Return the [X, Y] coordinate for the center point of the cell that contains the specified text.  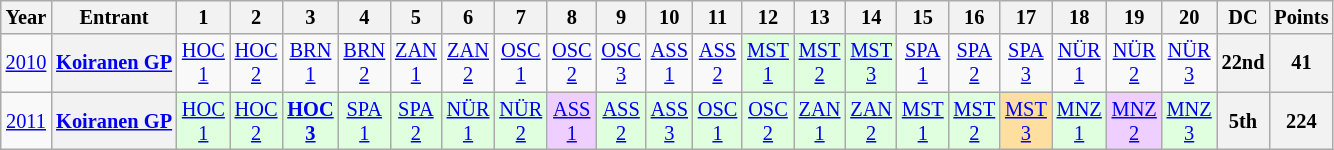
Entrant [114, 17]
BRN1 [310, 63]
4 [365, 17]
20 [1190, 17]
41 [1301, 63]
3 [310, 17]
18 [1080, 17]
12 [768, 17]
MNZ1 [1080, 121]
11 [718, 17]
6 [468, 17]
5 [416, 17]
15 [923, 17]
8 [572, 17]
DC [1244, 17]
19 [1134, 17]
BRN2 [365, 63]
224 [1301, 121]
5th [1244, 121]
17 [1026, 17]
22nd [1244, 63]
1 [204, 17]
Points [1301, 17]
HOC3 [310, 121]
7 [520, 17]
2010 [26, 63]
Year [26, 17]
10 [670, 17]
ASS3 [670, 121]
SPA3 [1026, 63]
MNZ2 [1134, 121]
2011 [26, 121]
16 [975, 17]
14 [871, 17]
2 [256, 17]
13 [820, 17]
9 [620, 17]
MNZ3 [1190, 121]
NÜR3 [1190, 63]
OSC3 [620, 63]
